Return the [X, Y] coordinate for the center point of the cell that contains the specified text.  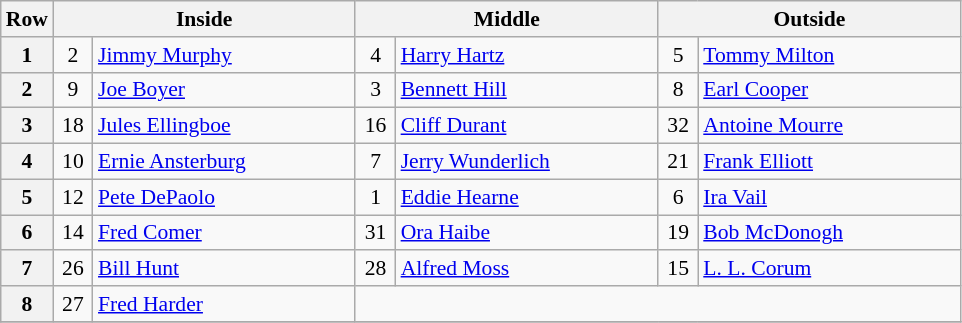
15 [678, 269]
27 [73, 304]
Bill Hunt [224, 269]
Middle [506, 19]
Jules Ellingboe [224, 126]
19 [678, 233]
32 [678, 126]
L. L. Corum [829, 269]
31 [375, 233]
Eddie Hearne [527, 197]
Joe Boyer [224, 90]
Fred Harder [224, 304]
Outside [810, 19]
Fred Comer [224, 233]
Antoine Mourre [829, 126]
Frank Elliott [829, 162]
Harry Hartz [527, 55]
Bob McDonogh [829, 233]
Jimmy Murphy [224, 55]
16 [375, 126]
Earl Cooper [829, 90]
Bennett Hill [527, 90]
Cliff Durant [527, 126]
Row [27, 19]
Ora Haibe [527, 233]
Pete DePaolo [224, 197]
9 [73, 90]
21 [678, 162]
Ernie Ansterburg [224, 162]
Tommy Milton [829, 55]
26 [73, 269]
28 [375, 269]
12 [73, 197]
Alfred Moss [527, 269]
10 [73, 162]
18 [73, 126]
Inside [204, 19]
14 [73, 233]
Jerry Wunderlich [527, 162]
Ira Vail [829, 197]
